Determine the (X, Y) coordinate at the center of the cell enclosing the given text.  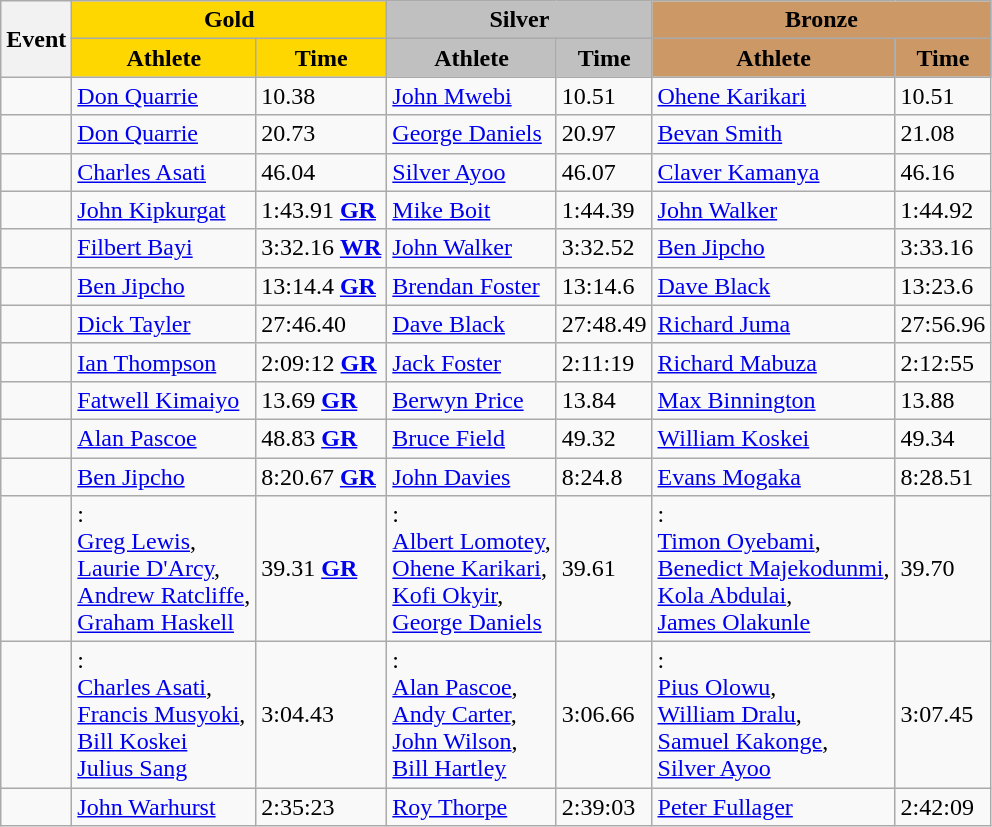
8:28.51 (943, 477)
49.34 (943, 438)
Filbert Bayi (164, 248)
10.38 (322, 96)
39.70 (943, 569)
39.61 (604, 569)
George Daniels (472, 134)
:Charles Asati,Francis Musyoki,Bill KoskeiJulius Sang (164, 715)
John Davies (472, 477)
:Timon Oyebami,Benedict Majekodunmi,Kola Abdulai,James Olakunle (774, 569)
Event (36, 39)
39.31 GR (322, 569)
13.84 (604, 400)
Richard Mabuza (774, 362)
Silver Ayoo (472, 172)
Bruce Field (472, 438)
27:46.40 (322, 324)
13:23.6 (943, 286)
3:32.16 WR (322, 248)
2:39:03 (604, 807)
20.97 (604, 134)
Evans Mogaka (774, 477)
46.04 (322, 172)
48.83 GR (322, 438)
3:04.43 (322, 715)
2:11:19 (604, 362)
2:35:23 (322, 807)
John Kipkurgat (164, 210)
Ohene Karikari (774, 96)
Peter Fullager (774, 807)
Jack Foster (472, 362)
:Greg Lewis,Laurie D'Arcy,Andrew Ratcliffe,Graham Haskell (164, 569)
3:06.66 (604, 715)
2:12:55 (943, 362)
3:32.52 (604, 248)
13:14.4 GR (322, 286)
Roy Thorpe (472, 807)
8:24.8 (604, 477)
46.07 (604, 172)
Bronze (822, 20)
William Koskei (774, 438)
Mike Boit (472, 210)
Charles Asati (164, 172)
21.08 (943, 134)
Brendan Foster (472, 286)
27:48.49 (604, 324)
Gold (230, 20)
8:20.67 GR (322, 477)
1:44.92 (943, 210)
2:42:09 (943, 807)
:Pius Olowu,William Dralu,Samuel Kakonge,Silver Ayoo (774, 715)
2:09:12 GR (322, 362)
:Alan Pascoe,Andy Carter,John Wilson,Bill Hartley (472, 715)
13.69 GR (322, 400)
3:07.45 (943, 715)
Silver (520, 20)
46.16 (943, 172)
Richard Juma (774, 324)
27:56.96 (943, 324)
John Warhurst (164, 807)
Ian Thompson (164, 362)
Max Binnington (774, 400)
Claver Kamanya (774, 172)
:Albert Lomotey,Ohene Karikari,Kofi Okyir,George Daniels (472, 569)
13.88 (943, 400)
1:43.91 GR (322, 210)
John Mwebi (472, 96)
20.73 (322, 134)
Alan Pascoe (164, 438)
49.32 (604, 438)
Berwyn Price (472, 400)
13:14.6 (604, 286)
Dick Tayler (164, 324)
1:44.39 (604, 210)
Bevan Smith (774, 134)
3:33.16 (943, 248)
Fatwell Kimaiyo (164, 400)
